Identify which cell holds the provided text, then report its [X, Y] central coordinate. 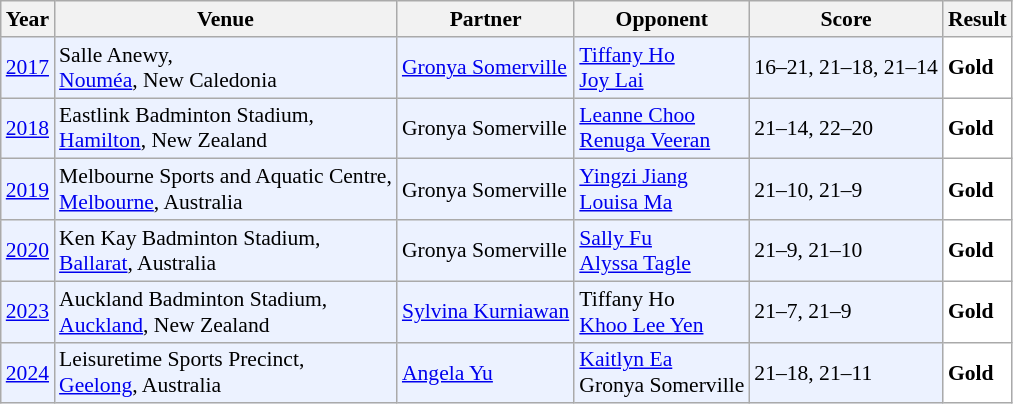
Yingzi Jiang Louisa Ma [662, 190]
Partner [486, 19]
2019 [28, 190]
Salle Anewy,Nouméa, New Caledonia [226, 68]
Tiffany Ho Joy Lai [662, 68]
Melbourne Sports and Aquatic Centre,Melbourne, Australia [226, 190]
Result [978, 19]
2017 [28, 68]
21–18, 21–11 [846, 372]
Venue [226, 19]
16–21, 21–18, 21–14 [846, 68]
Leanne Choo Renuga Veeran [662, 128]
21–7, 21–9 [846, 312]
2018 [28, 128]
21–14, 22–20 [846, 128]
Sally Fu Alyssa Tagle [662, 250]
Leisuretime Sports Precinct,Geelong, Australia [226, 372]
Eastlink Badminton Stadium,Hamilton, New Zealand [226, 128]
Tiffany Ho Khoo Lee Yen [662, 312]
Sylvina Kurniawan [486, 312]
2020 [28, 250]
Kaitlyn Ea Gronya Somerville [662, 372]
2024 [28, 372]
21–9, 21–10 [846, 250]
Score [846, 19]
21–10, 21–9 [846, 190]
Opponent [662, 19]
Auckland Badminton Stadium,Auckland, New Zealand [226, 312]
Angela Yu [486, 372]
Year [28, 19]
2023 [28, 312]
Ken Kay Badminton Stadium,Ballarat, Australia [226, 250]
